Extract the [X, Y] coordinate from the center of the cell holding the provided text.  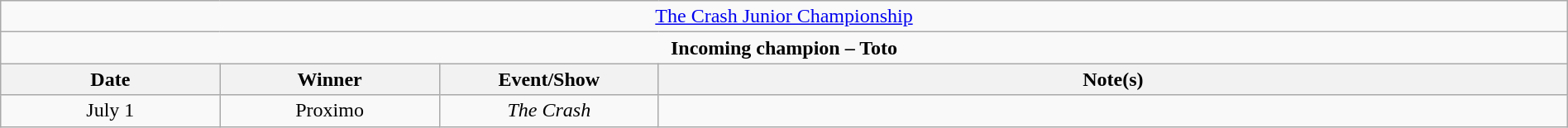
The Crash Junior Championship [784, 17]
Proximo [329, 111]
Incoming champion – Toto [784, 48]
Winner [329, 79]
Note(s) [1113, 79]
Date [111, 79]
Event/Show [549, 79]
July 1 [111, 111]
The Crash [549, 111]
